Determine the (X, Y) coordinate at the center of the cell enclosing the given text.  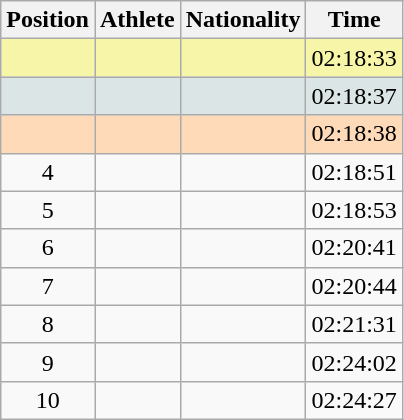
Time (354, 20)
Nationality (243, 20)
02:18:53 (354, 210)
Athlete (137, 20)
02:18:33 (354, 58)
8 (48, 324)
10 (48, 400)
9 (48, 362)
5 (48, 210)
02:20:44 (354, 286)
02:20:41 (354, 248)
7 (48, 286)
02:24:02 (354, 362)
6 (48, 248)
02:21:31 (354, 324)
Position (48, 20)
02:18:51 (354, 172)
4 (48, 172)
02:24:27 (354, 400)
02:18:38 (354, 134)
02:18:37 (354, 96)
